For the text-containing cell, return its midpoint in [x, y] coordinate format. 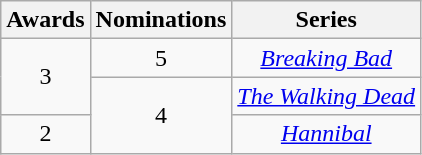
The Walking Dead [326, 96]
4 [161, 115]
Awards [46, 20]
Nominations [161, 20]
3 [46, 77]
Hannibal [326, 134]
Breaking Bad [326, 58]
Series [326, 20]
5 [161, 58]
2 [46, 134]
